Locate the cell with the specified text and output its (x, y) center coordinate. 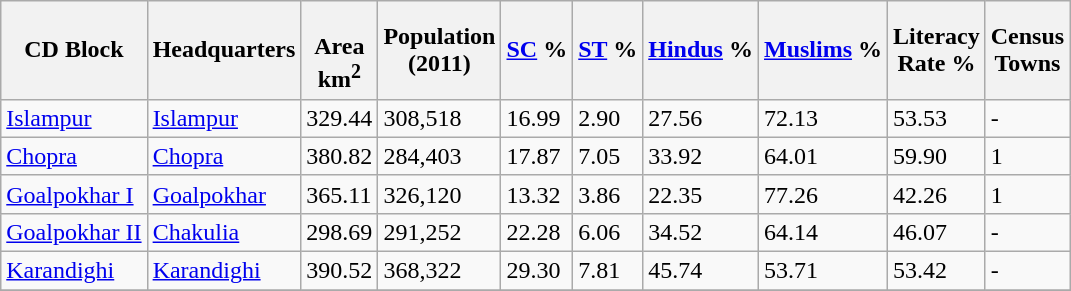
22.28 (537, 232)
33.92 (701, 156)
284,403 (440, 156)
16.99 (537, 118)
CD Block (74, 50)
291,252 (440, 232)
77.26 (822, 194)
Goalpokhar II (74, 232)
53.71 (822, 271)
Goalpokhar I (74, 194)
53.42 (937, 271)
326,120 (440, 194)
Goalpokhar (224, 194)
46.07 (937, 232)
390.52 (340, 271)
CensusTowns (1027, 50)
Hindus % (701, 50)
7.81 (608, 271)
Chakulia (224, 232)
7.05 (608, 156)
22.35 (701, 194)
42.26 (937, 194)
64.01 (822, 156)
368,322 (440, 271)
Literacy Rate % (937, 50)
3.86 (608, 194)
Areakm2 (340, 50)
365.11 (340, 194)
308,518 (440, 118)
27.56 (701, 118)
45.74 (701, 271)
53.53 (937, 118)
SC % (537, 50)
380.82 (340, 156)
64.14 (822, 232)
17.87 (537, 156)
34.52 (701, 232)
329.44 (340, 118)
72.13 (822, 118)
ST % (608, 50)
29.30 (537, 271)
13.32 (537, 194)
Population(2011) (440, 50)
Muslims % (822, 50)
2.90 (608, 118)
6.06 (608, 232)
Headquarters (224, 50)
59.90 (937, 156)
298.69 (340, 232)
